Scan for the cell matching the given text and deliver its [X, Y] coordinate at center. 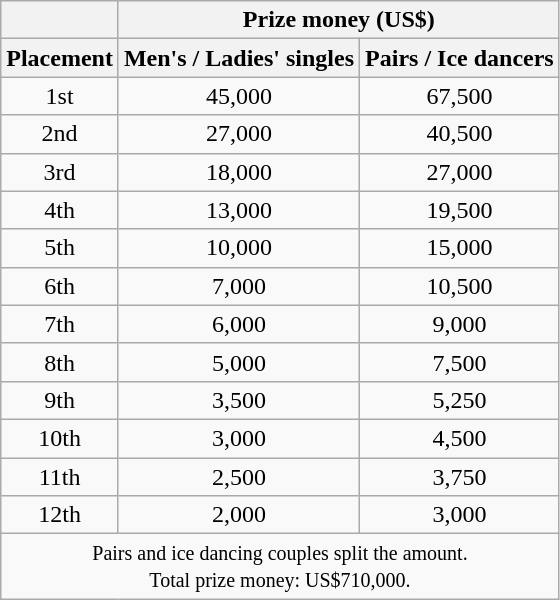
10,500 [460, 286]
Pairs / Ice dancers [460, 58]
7,500 [460, 362]
Men's / Ladies' singles [238, 58]
Placement [60, 58]
3,500 [238, 400]
7th [60, 324]
9,000 [460, 324]
5,250 [460, 400]
Prize money (US$) [338, 20]
45,000 [238, 96]
9th [60, 400]
4,500 [460, 438]
6th [60, 286]
1st [60, 96]
11th [60, 477]
6,000 [238, 324]
12th [60, 515]
2nd [60, 134]
7,000 [238, 286]
2,000 [238, 515]
Pairs and ice dancing couples split the amount. Total prize money: US$710,000. [280, 566]
3rd [60, 172]
10th [60, 438]
15,000 [460, 248]
40,500 [460, 134]
13,000 [238, 210]
19,500 [460, 210]
67,500 [460, 96]
2,500 [238, 477]
8th [60, 362]
18,000 [238, 172]
3,750 [460, 477]
5,000 [238, 362]
5th [60, 248]
10,000 [238, 248]
4th [60, 210]
